Pinpoint the cell where the given text exists, returning its [X, Y] midpoint coordinate. 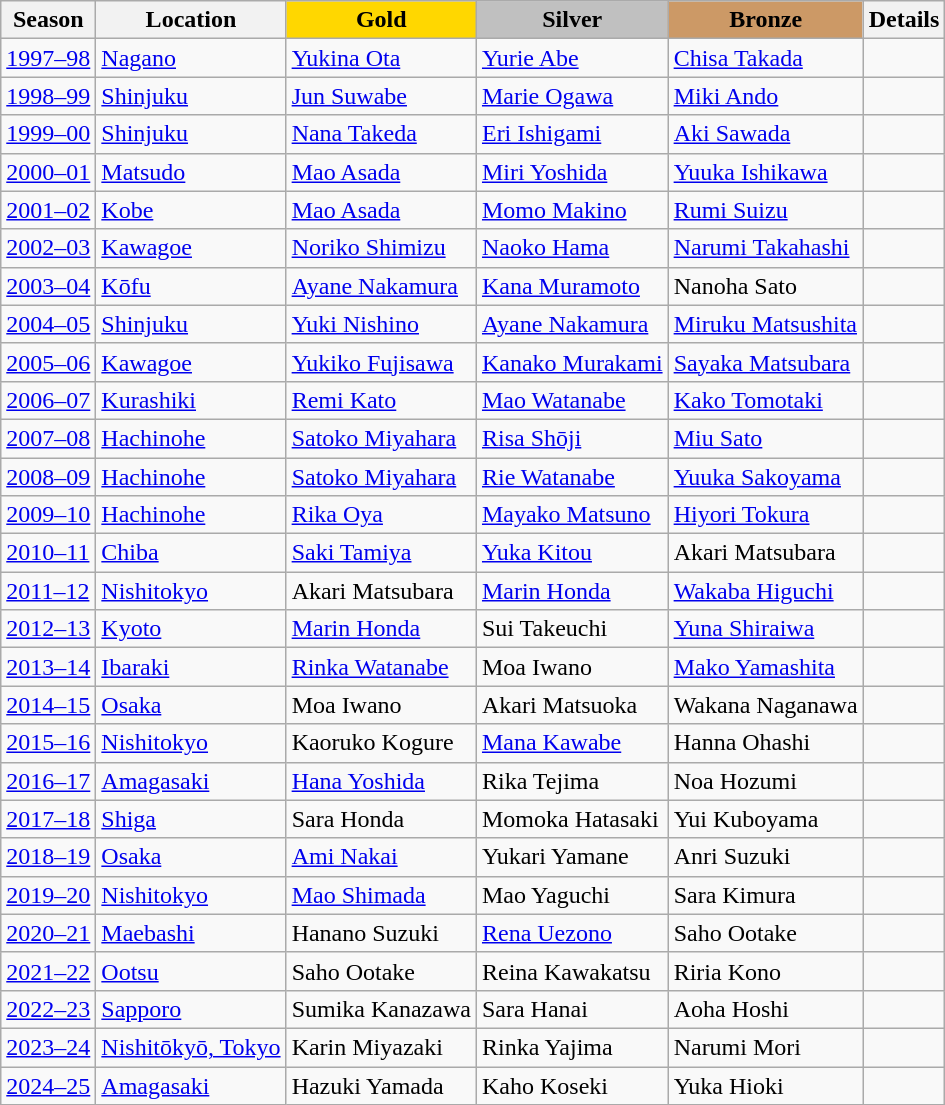
Yuka Hioki [766, 1085]
Sara Hanai [572, 1009]
Aki Sawada [766, 134]
Risa Shōji [572, 438]
2019–20 [48, 895]
Yukari Yamane [572, 857]
Nanoha Sato [766, 286]
Narumi Mori [766, 1047]
2011–12 [48, 591]
2010–11 [48, 553]
Rumi Suizu [766, 210]
Reina Kawakatsu [572, 971]
Season [48, 20]
Hiyori Tokura [766, 515]
2001–02 [48, 210]
Miri Yoshida [572, 172]
2024–25 [48, 1085]
Gold [381, 20]
Rika Tejima [572, 781]
Nana Takeda [381, 134]
Noriko Shimizu [381, 248]
Rena Uezono [572, 933]
Shiga [191, 819]
2009–10 [48, 515]
1999–00 [48, 134]
2005–06 [48, 362]
Yukiko Fujisawa [381, 362]
Rinka Watanabe [381, 667]
Yuuka Ishikawa [766, 172]
Akari Matsuoka [572, 705]
Sayaka Matsubara [766, 362]
Sui Takeuchi [572, 629]
Matsudo [191, 172]
Narumi Takahashi [766, 248]
Sapporo [191, 1009]
Hazuki Yamada [381, 1085]
2020–21 [48, 933]
Kurashiki [191, 400]
Mako Yamashita [766, 667]
2002–03 [48, 248]
Chiba [191, 553]
Anri Suzuki [766, 857]
2003–04 [48, 286]
Marie Ogawa [572, 96]
Sara Kimura [766, 895]
Kaoruko Kogure [381, 743]
2015–16 [48, 743]
Mao Watanabe [572, 400]
Yuna Shiraiwa [766, 629]
Wakana Naganawa [766, 705]
Kyoto [191, 629]
Kanako Murakami [572, 362]
Ibaraki [191, 667]
Saki Tamiya [381, 553]
Sumika Kanazawa [381, 1009]
Noa Hozumi [766, 781]
Kōfu [191, 286]
2022–23 [48, 1009]
2006–07 [48, 400]
Hana Yoshida [381, 781]
Rie Watanabe [572, 477]
Miu Sato [766, 438]
Rika Oya [381, 515]
1998–99 [48, 96]
Momoka Hatasaki [572, 819]
Karin Miyazaki [381, 1047]
Wakaba Higuchi [766, 591]
2018–19 [48, 857]
Mao Shimada [381, 895]
Silver [572, 20]
Bronze [766, 20]
Yukina Ota [381, 58]
Yui Kuboyama [766, 819]
2008–09 [48, 477]
Eri Ishigami [572, 134]
2012–13 [48, 629]
Location [191, 20]
Yuuka Sakoyama [766, 477]
Sara Honda [381, 819]
Riria Kono [766, 971]
Kana Muramoto [572, 286]
Maebashi [191, 933]
Naoko Hama [572, 248]
1997–98 [48, 58]
Momo Makino [572, 210]
Details [904, 20]
Jun Suwabe [381, 96]
Chisa Takada [766, 58]
Kaho Koseki [572, 1085]
Hanna Ohashi [766, 743]
2017–18 [48, 819]
Mana Kawabe [572, 743]
Yuki Nishino [381, 324]
Hanano Suzuki [381, 933]
Yurie Abe [572, 58]
2004–05 [48, 324]
Mao Yaguchi [572, 895]
Aoha Hoshi [766, 1009]
2000–01 [48, 172]
2021–22 [48, 971]
Remi Kato [381, 400]
Mayako Matsuno [572, 515]
Kobe [191, 210]
Ami Nakai [381, 857]
Nagano [191, 58]
Nishitōkyō, Tokyo [191, 1047]
Ootsu [191, 971]
2023–24 [48, 1047]
2016–17 [48, 781]
2007–08 [48, 438]
Rinka Yajima [572, 1047]
2013–14 [48, 667]
Miki Ando [766, 96]
Miruku Matsushita [766, 324]
Yuka Kitou [572, 553]
Kako Tomotaki [766, 400]
2014–15 [48, 705]
